Identify which cell holds the provided text, then report its [X, Y] central coordinate. 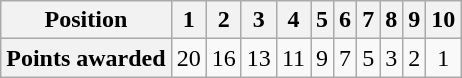
13 [258, 58]
16 [224, 58]
6 [346, 20]
Points awarded [86, 58]
11 [293, 58]
20 [188, 58]
8 [392, 20]
Position [86, 20]
10 [444, 20]
4 [293, 20]
